Capture the cell that displays the provided text and extract its [X, Y] central coordinate. 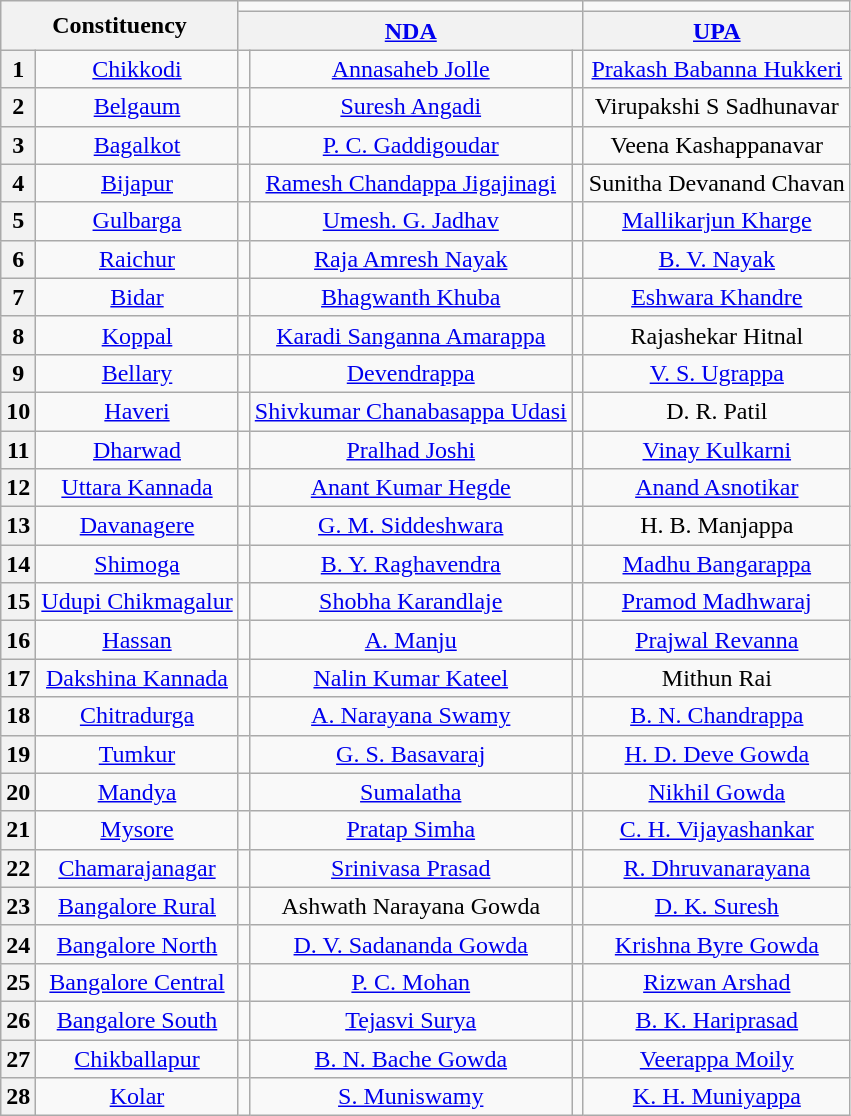
Pralhad Joshi [410, 449]
Hassan [137, 640]
Pramod Madhwaraj [716, 602]
Raichur [137, 259]
Chikkodi [137, 69]
G. S. Basavaraj [410, 754]
Chamarajanagar [137, 868]
Gulbarga [137, 221]
Sumalatha [410, 792]
Constituency [120, 26]
22 [18, 868]
14 [18, 564]
Chikballapur [137, 1059]
A. Manju [410, 640]
Bhagwanth Khuba [410, 297]
A. Narayana Swamy [410, 716]
Haveri [137, 411]
Bellary [137, 373]
28 [18, 1097]
R. Dhruvanarayana [716, 868]
23 [18, 906]
B. Y. Raghavendra [410, 564]
25 [18, 982]
Prajwal Revanna [716, 640]
Virupakshi S Sadhunavar [716, 107]
Rajashekar Hitnal [716, 335]
Rizwan Arshad [716, 982]
13 [18, 526]
D. R. Patil [716, 411]
Prakash Babanna Hukkeri [716, 69]
C. H. Vijayashankar [716, 830]
Ramesh Chandappa Jigajinagi [410, 183]
Vinay Kulkarni [716, 449]
Chitradurga [137, 716]
B. N. Chandrappa [716, 716]
Shimoga [137, 564]
Belgaum [137, 107]
Eshwara Khandre [716, 297]
Mithun Rai [716, 678]
Bangalore Central [137, 982]
2 [18, 107]
Anand Asnotikar [716, 488]
6 [18, 259]
17 [18, 678]
Mandya [137, 792]
4 [18, 183]
Mysore [137, 830]
11 [18, 449]
Bangalore South [137, 1020]
18 [18, 716]
Srinivasa Prasad [410, 868]
Annasaheb Jolle [410, 69]
Dakshina Kannada [137, 678]
9 [18, 373]
Shivkumar Chanabasappa Udasi [410, 411]
H. D. Deve Gowda [716, 754]
Veena Kashappanavar [716, 145]
27 [18, 1059]
Bagalkot [137, 145]
12 [18, 488]
Bangalore North [137, 944]
Ashwath Narayana Gowda [410, 906]
P. C. Mohan [410, 982]
D. V. Sadananda Gowda [410, 944]
G. M. Siddeshwara [410, 526]
Raja Amresh Nayak [410, 259]
H. B. Manjappa [716, 526]
Tejasvi Surya [410, 1020]
Krishna Byre Gowda [716, 944]
Umesh. G. Jadhav [410, 221]
Bijapur [137, 183]
Pratap Simha [410, 830]
Bangalore Rural [137, 906]
Udupi Chikmagalur [137, 602]
D. K. Suresh [716, 906]
Karadi Sanganna Amarappa [410, 335]
Bidar [137, 297]
1 [18, 69]
B. N. Bache Gowda [410, 1059]
21 [18, 830]
Veerappa Moily [716, 1059]
Shobha Karandlaje [410, 602]
Koppal [137, 335]
16 [18, 640]
15 [18, 602]
S. Muniswamy [410, 1097]
Uttara Kannada [137, 488]
P. C. Gaddigoudar [410, 145]
Dharwad [137, 449]
Suresh Angadi [410, 107]
24 [18, 944]
Anant Kumar Hegde [410, 488]
B. K. Hariprasad [716, 1020]
5 [18, 221]
26 [18, 1020]
NDA [410, 31]
Nalin Kumar Kateel [410, 678]
Mallikarjun Kharge [716, 221]
Madhu Bangarappa [716, 564]
Tumkur [137, 754]
7 [18, 297]
Sunitha Devanand Chavan [716, 183]
B. V. Nayak [716, 259]
3 [18, 145]
K. H. Muniyappa [716, 1097]
20 [18, 792]
V. S. Ugrappa [716, 373]
8 [18, 335]
Davanagere [137, 526]
Devendrappa [410, 373]
Kolar [137, 1097]
Nikhil Gowda [716, 792]
19 [18, 754]
10 [18, 411]
UPA [716, 31]
